Scan for the cell matching the given text and deliver its (X, Y) coordinate at center. 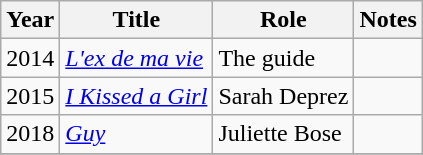
Year (30, 20)
The guide (284, 58)
Notes (388, 20)
Role (284, 20)
2015 (30, 96)
Title (136, 20)
Sarah Deprez (284, 96)
L'ex de ma vie (136, 58)
2018 (30, 134)
2014 (30, 58)
Juliette Bose (284, 134)
I Kissed a Girl (136, 96)
Guy (136, 134)
